Determine the [X, Y] coordinate at the center of the cell enclosing the given text.  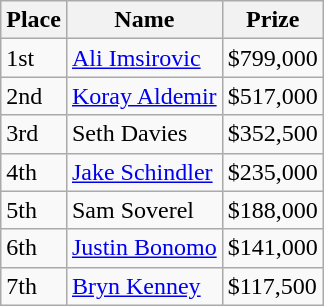
$352,500 [272, 134]
Ali Imsirovic [144, 58]
Place [34, 20]
Sam Soverel [144, 210]
Koray Aldemir [144, 96]
Seth Davies [144, 134]
$117,500 [272, 286]
Jake Schindler [144, 172]
4th [34, 172]
Name [144, 20]
1st [34, 58]
$235,000 [272, 172]
3rd [34, 134]
6th [34, 248]
$517,000 [272, 96]
$141,000 [272, 248]
Bryn Kenney [144, 286]
7th [34, 286]
5th [34, 210]
$799,000 [272, 58]
Justin Bonomo [144, 248]
$188,000 [272, 210]
2nd [34, 96]
Prize [272, 20]
